Return the (x, y) coordinate for the center point of the cell that contains the specified text.  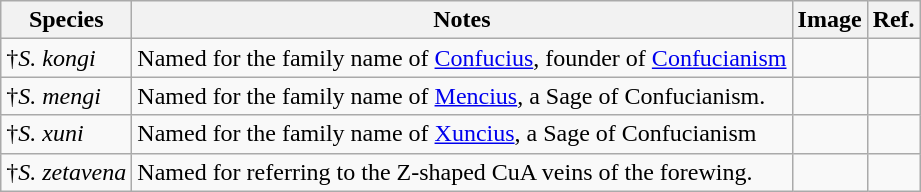
Named for the family name of Mencius, a Sage of Confucianism. (462, 96)
†S. xuni (66, 134)
†S. mengi (66, 96)
Notes (462, 20)
†S. zetavena (66, 172)
Species (66, 20)
†S. kongi (66, 58)
Named for the family name of Xuncius, a Sage of Confucianism (462, 134)
Ref. (894, 20)
Image (830, 20)
Named for referring to the Z-shaped CuA veins of the forewing. (462, 172)
Named for the family name of Confucius, founder of Confucianism (462, 58)
